Pinpoint the cell where the given text exists, returning its [X, Y] midpoint coordinate. 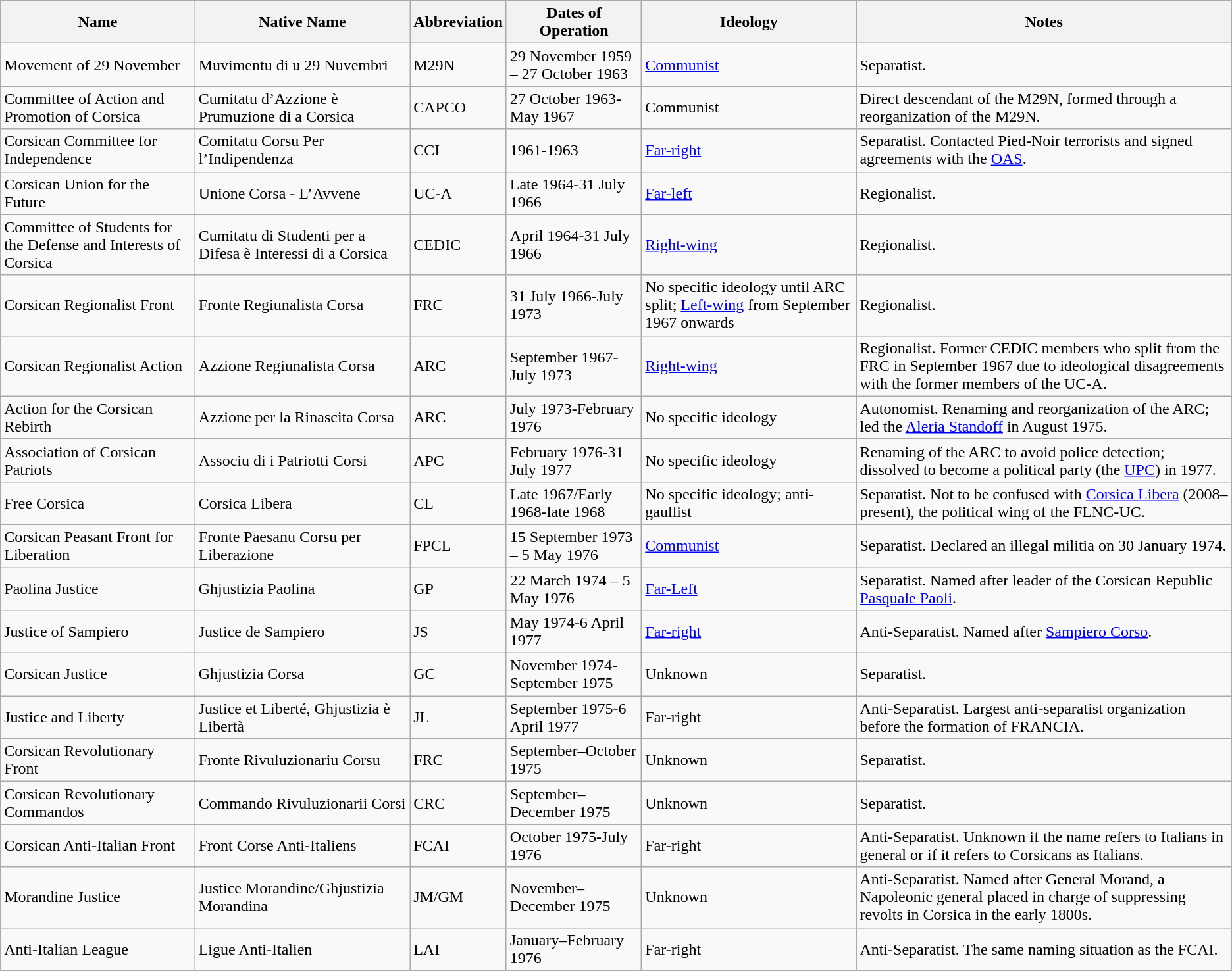
May 1974-6 April 1977 [574, 632]
September 1975-6 April 1977 [574, 717]
Corsican Union for the Future [97, 193]
JS [458, 632]
Fronte Paesanu Corsu per Liberazione [302, 546]
Corsican Anti-Italian Front [97, 846]
No specific ideology; anti-gaullist [749, 503]
Justice et Liberté, Ghjustizia è Libertà [302, 717]
Committee of Students for the Defense and Interests of Corsica [97, 245]
Cumitatu d’Azzione è Prumuzione di a Corsica [302, 108]
Corsican Revolutionary Commandos [97, 803]
July 1973-February 1976 [574, 417]
Corsican Peasant Front for Liberation [97, 546]
Ghjustizia Corsa [302, 675]
Ideology [749, 22]
Front Corse Anti-Italiens [302, 846]
15 September 1973 – 5 May 1976 [574, 546]
Association of Corsican Patriots [97, 461]
Muvimentu di u 29 Nuvembri [302, 64]
November 1974-September 1975 [574, 675]
February 1976-31 July 1977 [574, 461]
Name [97, 22]
Justice de Sampiero [302, 632]
Paolina Justice [97, 588]
Azzione per la Rinascita Corsa [302, 417]
31 July 1966-July 1973 [574, 305]
Fronte Regiunalista Corsa [302, 305]
Anti-Separatist. Unknown if the name refers to Italians in general or if it refers to Corsicans as Italians. [1044, 846]
Justice Morandine/Ghjustizia Morandina [302, 897]
No specific ideology until ARC split; Left-wing from September 1967 onwards [749, 305]
Notes [1044, 22]
Renaming of the ARC to avoid police detection; dissolved to become a political party (the UPC) in 1977. [1044, 461]
27 October 1963-May 1967 [574, 108]
LAI [458, 949]
April 1964-31 July 1966 [574, 245]
Native Name [302, 22]
Cumitatu di Studenti per a Difesa è Interessi di a Corsica [302, 245]
CL [458, 503]
Anti-Separatist. The same naming situation as the FCAI. [1044, 949]
CEDIC [458, 245]
FCAI [458, 846]
29 November 1959 – 27 October 1963 [574, 64]
September 1967-July 1973 [574, 366]
GP [458, 588]
Far-left [749, 193]
Free Corsica [97, 503]
Anti-Separatist. Named after General Morand, a Napoleonic general placed in charge of suppressing revolts in Corsica in the early 1800s. [1044, 897]
Comitatu Corsu Per l’Indipendenza [302, 150]
Corsican Committee for Independence [97, 150]
JM/GM [458, 897]
Committee of Action and Promotion of Corsica [97, 108]
FPCL [458, 546]
M29N [458, 64]
Ghjustizia Paolina [302, 588]
CAPCO [458, 108]
Unione Corsa - L’Avvene [302, 193]
Corsican Regionalist Action [97, 366]
Autonomist. Renaming and reorganization of the ARC; led the Aleria Standoff in August 1975. [1044, 417]
1961-1963 [574, 150]
APC [458, 461]
Anti-Italian League [97, 949]
Fronte Rivuluzionariu Corsu [302, 760]
Action for the Corsican Rebirth [97, 417]
Late 1967/Early 1968-late 1968 [574, 503]
Azzione Regiunalista Corsa [302, 366]
Justice and Liberty [97, 717]
Anti-Separatist. Largest anti-separatist organization before the formation of FRANCIA. [1044, 717]
Separatist. Named after leader of the Corsican Republic Pasquale Paoli. [1044, 588]
GC [458, 675]
Abbreviation [458, 22]
Corsican Justice [97, 675]
Separatist. Declared an illegal militia on 30 January 1974. [1044, 546]
January–February 1976 [574, 949]
Corsican Regionalist Front [97, 305]
Corsican Revolutionary Front [97, 760]
Far-Left [749, 588]
Late 1964-31 July 1966 [574, 193]
September–October 1975 [574, 760]
Movement of 29 November [97, 64]
Corsica Libera [302, 503]
CCI [458, 150]
JL [458, 717]
Associu di i Patriotti Corsi [302, 461]
November–December 1975 [574, 897]
Ligue Anti-Italien [302, 949]
Regionalist. Former CEDIC members who split from the FRC in September 1967 due to ideological disagreements with the former members of the UC-A. [1044, 366]
UC-A [458, 193]
Morandine Justice [97, 897]
CRC [458, 803]
Anti-Separatist. Named after Sampiero Corso. [1044, 632]
Dates of Operation [574, 22]
22 March 1974 – 5 May 1976 [574, 588]
October 1975-July 1976 [574, 846]
Separatist. Not to be confused with Corsica Libera (2008–present), the political wing of the FLNC-UC. [1044, 503]
Commando Rivuluzionarii Corsi [302, 803]
Direct descendant of the M29N, formed through a reorganization of the M29N. [1044, 108]
September–December 1975 [574, 803]
Justice of Sampiero [97, 632]
Separatist. Contacted Pied-Noir terrorists and signed agreements with the OAS. [1044, 150]
